Pinpoint the cell where the given text exists, returning its (X, Y) midpoint coordinate. 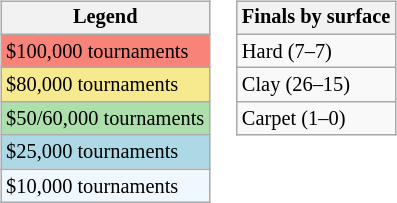
Legend (105, 18)
$25,000 tournaments (105, 152)
$100,000 tournaments (105, 51)
$10,000 tournaments (105, 186)
$80,000 tournaments (105, 85)
$50/60,000 tournaments (105, 119)
Clay (26–15) (316, 85)
Carpet (1–0) (316, 119)
Finals by surface (316, 18)
Hard (7–7) (316, 51)
